Scan for the cell matching the given text and deliver its (X, Y) coordinate at center. 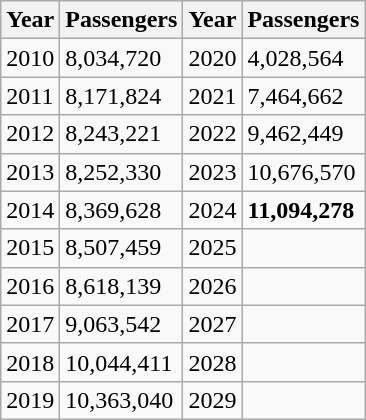
7,464,662 (304, 96)
2010 (30, 58)
2027 (212, 324)
8,507,459 (122, 248)
10,044,411 (122, 362)
10,363,040 (122, 400)
2014 (30, 210)
4,028,564 (304, 58)
9,063,542 (122, 324)
2029 (212, 400)
2012 (30, 134)
10,676,570 (304, 172)
8,243,221 (122, 134)
9,462,449 (304, 134)
2021 (212, 96)
2013 (30, 172)
11,094,278 (304, 210)
2024 (212, 210)
8,618,139 (122, 286)
2020 (212, 58)
2022 (212, 134)
8,369,628 (122, 210)
2016 (30, 286)
8,034,720 (122, 58)
2015 (30, 248)
2025 (212, 248)
2019 (30, 400)
8,171,824 (122, 96)
2018 (30, 362)
2017 (30, 324)
8,252,330 (122, 172)
2011 (30, 96)
2023 (212, 172)
2026 (212, 286)
2028 (212, 362)
